Pinpoint the cell where the given text exists, returning its (x, y) midpoint coordinate. 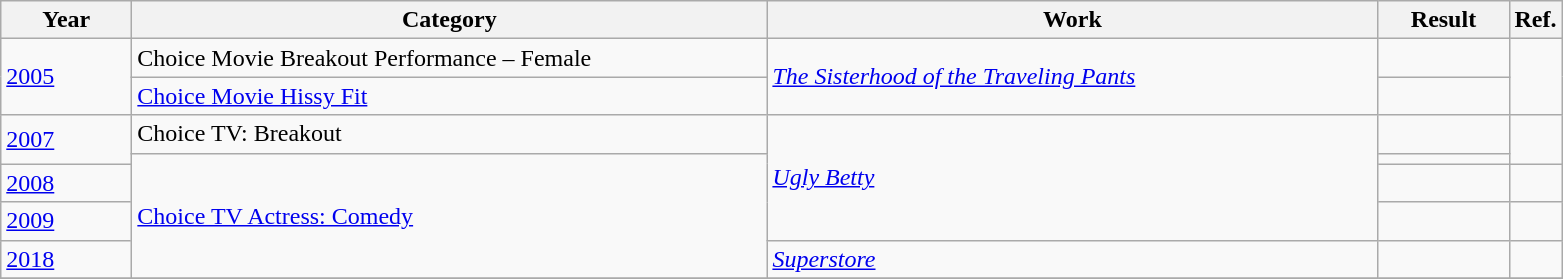
Work (1072, 20)
2009 (66, 221)
2005 (66, 77)
Choice TV Actress: Comedy (450, 216)
Ugly Betty (1072, 178)
2007 (66, 140)
Choice TV: Breakout (450, 134)
Choice Movie Hissy Fit (450, 96)
2008 (66, 183)
Superstore (1072, 259)
The Sisterhood of the Traveling Pants (1072, 77)
Year (66, 20)
Ref. (1536, 20)
Category (450, 20)
Choice Movie Breakout Performance – Female (450, 58)
Result (1444, 20)
2018 (66, 259)
